Find where the given text appears and provide that cell's center as (x, y) coordinate. 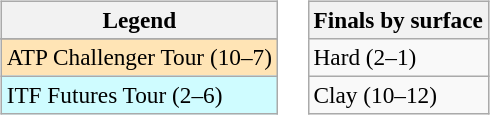
Clay (10–12) (398, 95)
Finals by surface (398, 20)
ITF Futures Tour (2–6) (139, 95)
ATP Challenger Tour (10–7) (139, 57)
Hard (2–1) (398, 57)
Legend (139, 20)
